Return the (x, y) coordinate for the center point of the cell that contains the specified text.  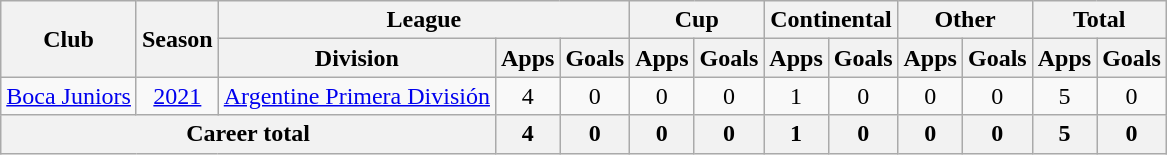
Argentine Primera División (356, 96)
Other (965, 20)
Total (1099, 20)
Season (177, 39)
2021 (177, 96)
Continental (831, 20)
League (424, 20)
Boca Juniors (69, 96)
Club (69, 39)
Cup (697, 20)
Career total (248, 134)
Division (356, 58)
